Output the (X, Y) coordinate of the center of the cell containing the given text.  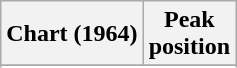
Peak position (189, 34)
Chart (1964) (72, 34)
